From the cell containing the given text, extract its center point as (X, Y) coordinate. 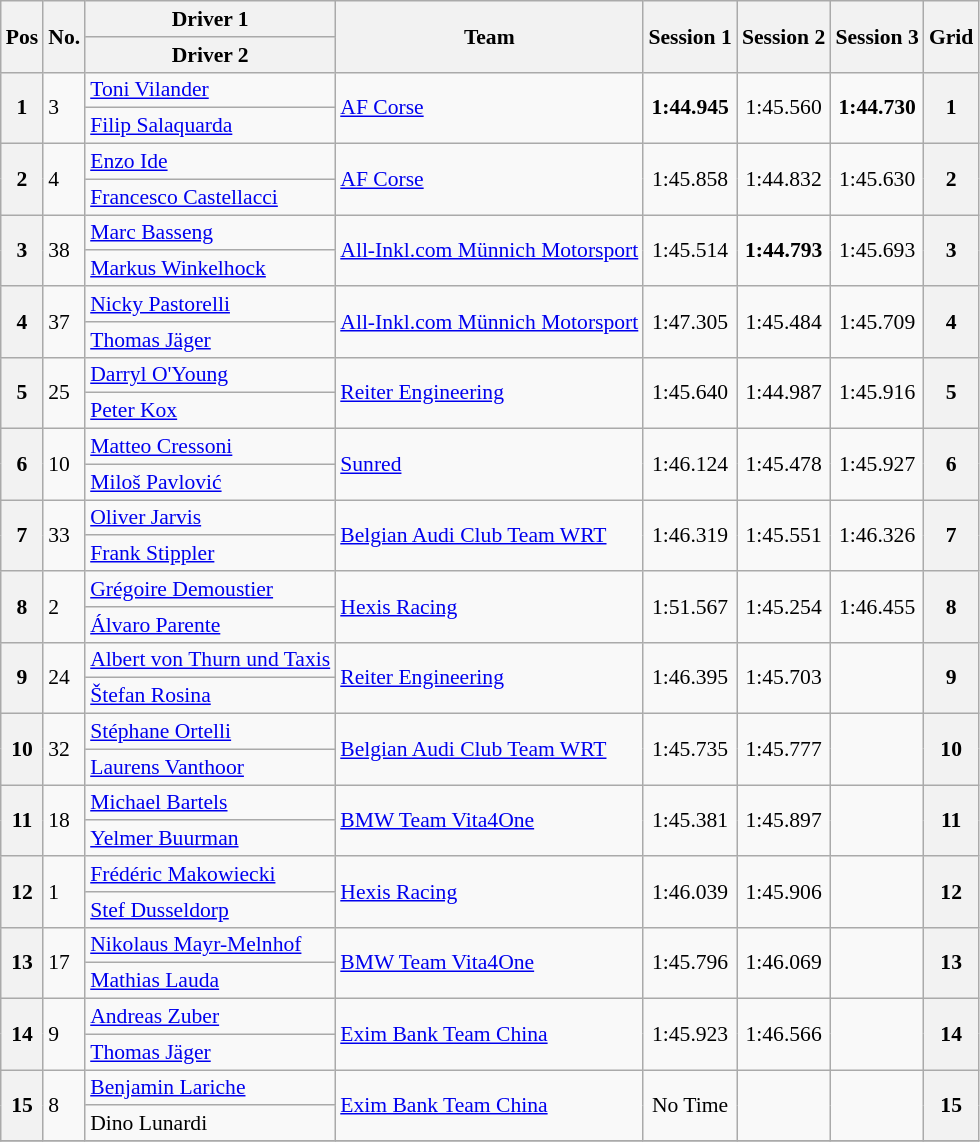
Dino Lunardi (210, 1124)
Driver 1 (210, 19)
Francesco Castellacci (210, 197)
1:44.945 (690, 108)
Session 1 (690, 36)
Session 3 (877, 36)
24 (64, 678)
1:45.916 (877, 392)
No Time (690, 1106)
1:46.395 (690, 678)
1:44.793 (784, 250)
1:45.484 (784, 322)
Enzo Ide (210, 162)
Session 2 (784, 36)
1:45.735 (690, 750)
1:45.560 (784, 108)
33 (64, 536)
Team (489, 36)
Nicky Pastorelli (210, 304)
1:45.906 (784, 892)
1:46.039 (690, 892)
1:44.832 (784, 180)
1:46.069 (784, 962)
Sunred (489, 464)
1:45.777 (784, 750)
Markus Winkelhock (210, 269)
1:45.254 (784, 606)
1:46.326 (877, 536)
1:45.858 (690, 180)
Miloš Pavlović (210, 482)
Pos (22, 36)
Oliver Jarvis (210, 518)
37 (64, 322)
1:47.305 (690, 322)
1:45.796 (690, 962)
17 (64, 962)
1:45.703 (784, 678)
1:46.319 (690, 536)
1:51.567 (690, 606)
Peter Kox (210, 411)
Driver 2 (210, 55)
Grid (952, 36)
Benjamin Lariche (210, 1088)
Filip Salaquarda (210, 126)
Frédéric Makowiecki (210, 874)
Stef Dusseldorp (210, 910)
Albert von Thurn und Taxis (210, 660)
Matteo Cressoni (210, 447)
32 (64, 750)
Frank Stippler (210, 554)
1:45.381 (690, 820)
Laurens Vanthoor (210, 767)
1:45.927 (877, 464)
1:45.478 (784, 464)
Andreas Zuber (210, 1017)
25 (64, 392)
1:45.514 (690, 250)
Grégoire Demoustier (210, 589)
1:46.124 (690, 464)
1:46.455 (877, 606)
1:46.566 (784, 1034)
1:45.709 (877, 322)
Marc Basseng (210, 233)
Michael Bartels (210, 803)
1:44.730 (877, 108)
1:45.897 (784, 820)
Yelmer Buurman (210, 839)
Štefan Rosina (210, 696)
1:45.630 (877, 180)
1:45.693 (877, 250)
1:45.923 (690, 1034)
Darryl O'Young (210, 375)
Nikolaus Mayr-Melnhof (210, 945)
1:45.640 (690, 392)
38 (64, 250)
18 (64, 820)
Toni Vilander (210, 90)
1:45.551 (784, 536)
1:44.987 (784, 392)
Stéphane Ortelli (210, 732)
Álvaro Parente (210, 625)
Mathias Lauda (210, 981)
No. (64, 36)
